Extract the [X, Y] coordinate from the center of the cell holding the provided text.  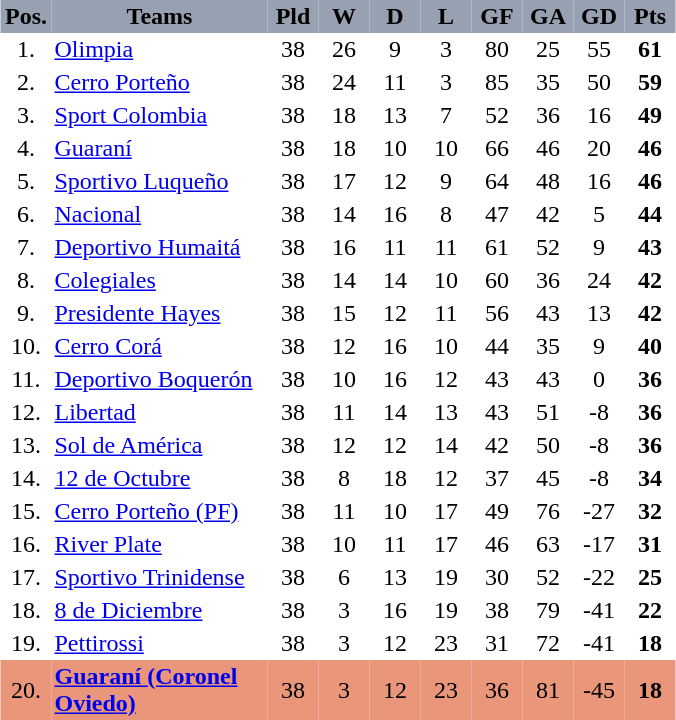
Sol de América [160, 446]
-27 [600, 512]
12. [26, 412]
5 [600, 214]
GF [498, 16]
-22 [600, 578]
9. [26, 314]
48 [548, 182]
7. [26, 248]
Pettirossi [160, 644]
11. [26, 380]
Libertad [160, 412]
16. [26, 544]
64 [498, 182]
1. [26, 50]
8. [26, 280]
Teams [160, 16]
D [396, 16]
Sport Colombia [160, 116]
81 [548, 690]
GD [600, 16]
GA [548, 16]
13. [26, 446]
26 [344, 50]
15. [26, 512]
Olimpia [160, 50]
8 de Diciembre [160, 610]
14. [26, 478]
19. [26, 644]
56 [498, 314]
45 [548, 478]
55 [600, 50]
River Plate [160, 544]
Deportivo Boquerón [160, 380]
Pos. [26, 16]
Colegiales [160, 280]
72 [548, 644]
32 [650, 512]
18. [26, 610]
0 [600, 380]
51 [548, 412]
Cerro Corá [160, 346]
Guaraní (Coronel Oviedo) [160, 690]
15 [344, 314]
Deportivo Humaitá [160, 248]
Cerro Porteño [160, 82]
-17 [600, 544]
-45 [600, 690]
Guaraní [160, 148]
Sportivo Luqueño [160, 182]
30 [498, 578]
40 [650, 346]
20. [26, 690]
12 de Octubre [160, 478]
79 [548, 610]
47 [498, 214]
3. [26, 116]
85 [498, 82]
W [344, 16]
6 [344, 578]
37 [498, 478]
6. [26, 214]
63 [548, 544]
Presidente Hayes [160, 314]
4. [26, 148]
Pld [294, 16]
2. [26, 82]
34 [650, 478]
22 [650, 610]
5. [26, 182]
76 [548, 512]
59 [650, 82]
L [446, 16]
Pts [650, 16]
7 [446, 116]
Cerro Porteño (PF) [160, 512]
66 [498, 148]
Nacional [160, 214]
80 [498, 50]
10. [26, 346]
60 [498, 280]
Sportivo Trinidense [160, 578]
20 [600, 148]
17. [26, 578]
